Output the (X, Y) coordinate of the center of the cell containing the given text.  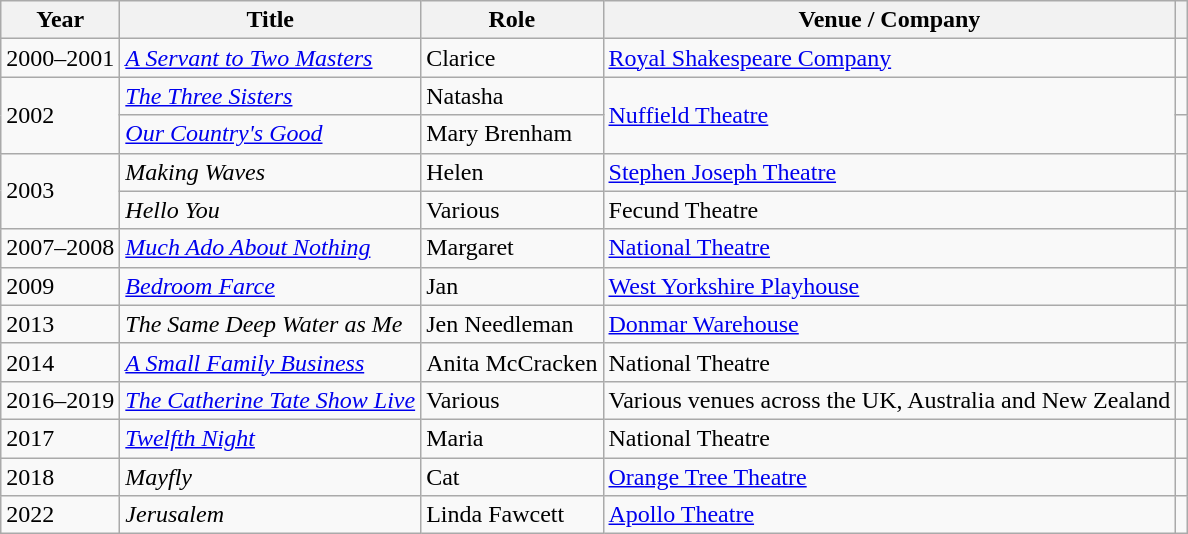
Mary Brenham (512, 134)
2007–2008 (60, 248)
Nuffield Theatre (890, 115)
Role (512, 20)
Orange Tree Theatre (890, 477)
Hello You (270, 210)
Year (60, 20)
Maria (512, 438)
2014 (60, 362)
Stephen Joseph Theatre (890, 172)
Fecund Theatre (890, 210)
Jan (512, 286)
Jerusalem (270, 515)
2000–2001 (60, 58)
2002 (60, 115)
Much Ado About Nothing (270, 248)
Mayfly (270, 477)
West Yorkshire Playhouse (890, 286)
Linda Fawcett (512, 515)
Margaret (512, 248)
A Small Family Business (270, 362)
The Three Sisters (270, 96)
2013 (60, 324)
Our Country's Good (270, 134)
Natasha (512, 96)
Apollo Theatre (890, 515)
The Catherine Tate Show Live (270, 400)
2018 (60, 477)
2009 (60, 286)
Clarice (512, 58)
Jen Needleman (512, 324)
The Same Deep Water as Me (270, 324)
Royal Shakespeare Company (890, 58)
Various venues across the UK, Australia and New Zealand (890, 400)
2016–2019 (60, 400)
Making Waves (270, 172)
Twelfth Night (270, 438)
Title (270, 20)
Helen (512, 172)
Bedroom Farce (270, 286)
Anita McCracken (512, 362)
A Servant to Two Masters (270, 58)
Cat (512, 477)
Donmar Warehouse (890, 324)
Venue / Company (890, 20)
2003 (60, 191)
2017 (60, 438)
2022 (60, 515)
